Output the [X, Y] coordinate of the center of the cell containing the given text.  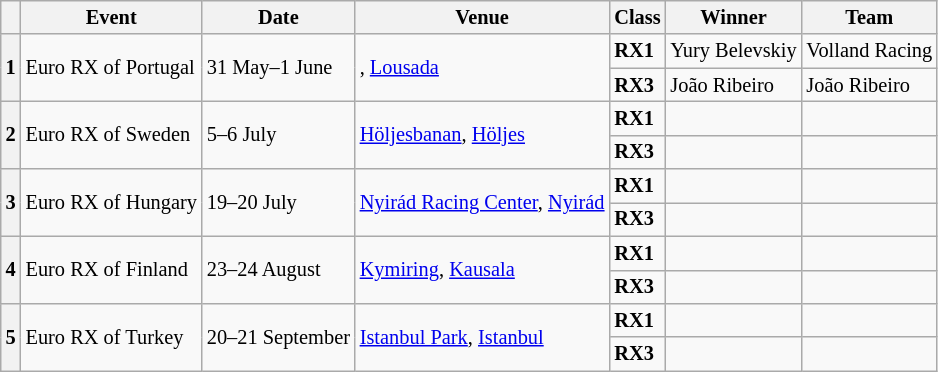
Class [637, 17]
Date [278, 17]
3 [11, 202]
Euro RX of Sweden [112, 134]
Venue [482, 17]
Nyirád Racing Center, Nyirád [482, 202]
2 [11, 134]
5–6 July [278, 134]
Höljesbanan, Höljes [482, 134]
Istanbul Park, Istanbul [482, 336]
4 [11, 270]
Winner [734, 17]
Event [112, 17]
Volland Racing [869, 51]
Yury Belevskiy [734, 51]
23–24 August [278, 270]
1 [11, 68]
19–20 July [278, 202]
Team [869, 17]
, Lousada [482, 68]
5 [11, 336]
Euro RX of Portugal [112, 68]
20–21 September [278, 336]
Kymiring, Kausala [482, 270]
31 May–1 June [278, 68]
Euro RX of Turkey [112, 336]
Euro RX of Hungary [112, 202]
Euro RX of Finland [112, 270]
